Scan for the cell matching the given text and deliver its [x, y] coordinate at center. 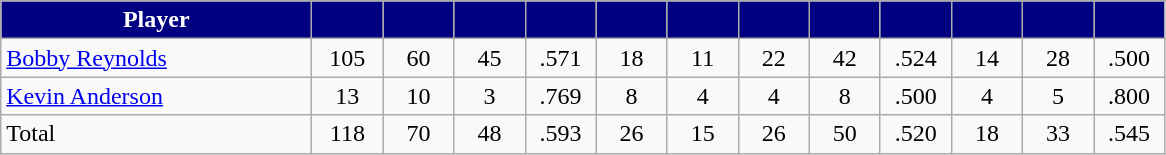
.524 [916, 58]
3 [490, 96]
.769 [560, 96]
5 [1058, 96]
.593 [560, 134]
Bobby Reynolds [156, 58]
105 [348, 58]
42 [844, 58]
.545 [1130, 134]
28 [1058, 58]
15 [702, 134]
Total [156, 134]
50 [844, 134]
Kevin Anderson [156, 96]
22 [774, 58]
.800 [1130, 96]
48 [490, 134]
33 [1058, 134]
70 [418, 134]
Player [156, 20]
.571 [560, 58]
14 [986, 58]
10 [418, 96]
118 [348, 134]
.520 [916, 134]
45 [490, 58]
60 [418, 58]
13 [348, 96]
11 [702, 58]
